Pinpoint the cell where the given text exists, returning its (X, Y) midpoint coordinate. 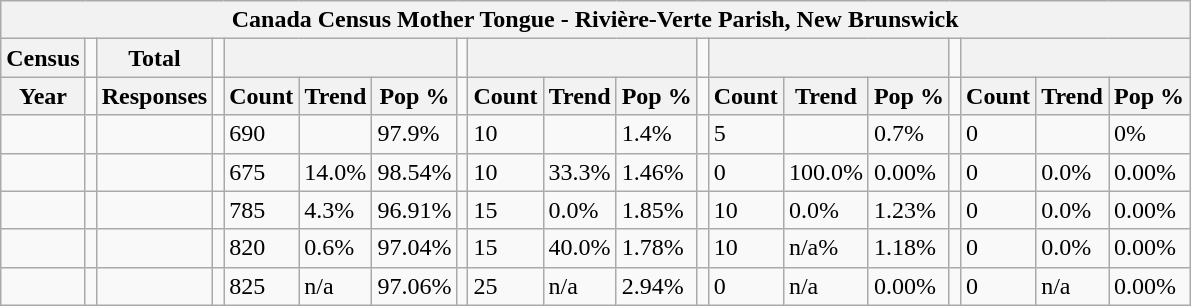
Census (43, 58)
690 (262, 134)
Year (43, 96)
0% (1148, 134)
1.4% (656, 134)
14.0% (336, 172)
4.3% (336, 210)
n/a% (826, 248)
100.0% (826, 172)
1.78% (656, 248)
96.91% (414, 210)
785 (262, 210)
1.46% (656, 172)
Responses (154, 96)
25 (506, 286)
97.9% (414, 134)
33.3% (580, 172)
675 (262, 172)
1.23% (908, 210)
97.04% (414, 248)
97.06% (414, 286)
1.85% (656, 210)
820 (262, 248)
0.6% (336, 248)
98.54% (414, 172)
Canada Census Mother Tongue - Rivière-Verte Parish, New Brunswick (596, 20)
5 (746, 134)
Total (154, 58)
0.7% (908, 134)
40.0% (580, 248)
1.18% (908, 248)
2.94% (656, 286)
825 (262, 286)
